Detect which cell encompasses the target text, then output its [x, y] center coordinate. 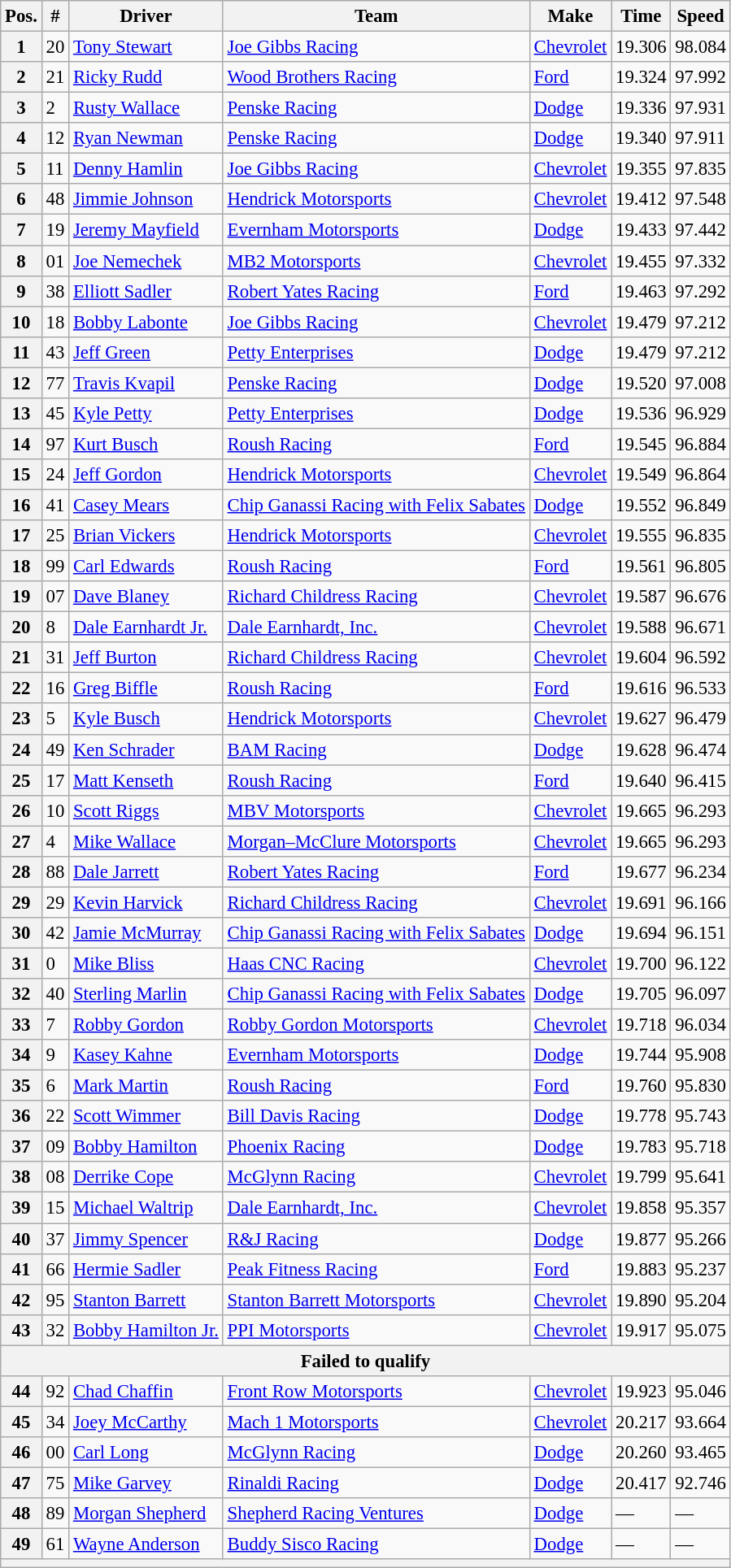
96.415 [701, 780]
61 [55, 1544]
Hermie Sadler [146, 1269]
Stanton Barrett Motorsports [376, 1300]
Make [570, 16]
Mike Bliss [146, 963]
19.718 [641, 1025]
19.552 [641, 505]
19.923 [641, 1392]
89 [55, 1514]
08 [55, 1178]
96.234 [701, 872]
Tony Stewart [146, 47]
00 [55, 1453]
Greg Biffle [146, 688]
Bobby Hamilton Jr. [146, 1330]
95.357 [701, 1208]
23 [21, 719]
Bill Davis Racing [376, 1116]
95.046 [701, 1392]
96.474 [701, 749]
19.799 [641, 1178]
96.864 [701, 475]
19.604 [641, 658]
97.008 [701, 383]
Mike Wallace [146, 841]
Joey McCarthy [146, 1422]
77 [55, 383]
19.433 [641, 230]
96.676 [701, 597]
Mach 1 Motorsports [376, 1422]
Jamie McMurray [146, 933]
Michael Waltrip [146, 1208]
PPI Motorsports [376, 1330]
36 [21, 1116]
95.204 [701, 1300]
92 [55, 1392]
Pos. [21, 16]
75 [55, 1483]
95.743 [701, 1116]
19.627 [641, 719]
96.533 [701, 688]
19.340 [641, 138]
Driver [146, 16]
R&J Racing [376, 1239]
MB2 Motorsports [376, 261]
95.237 [701, 1269]
92.746 [701, 1483]
19.616 [641, 688]
19.883 [641, 1269]
Travis Kvapil [146, 383]
Shepherd Racing Ventures [376, 1514]
19.463 [641, 291]
Chad Chaffin [146, 1392]
19.336 [641, 108]
19.588 [641, 628]
Morgan–McClure Motorsports [376, 841]
Carl Edwards [146, 567]
35 [21, 1086]
96.034 [701, 1025]
01 [55, 261]
Wayne Anderson [146, 1544]
Dave Blaney [146, 597]
Phoenix Racing [376, 1147]
Peak Fitness Racing [376, 1269]
Robby Gordon Motorsports [376, 1025]
Rusty Wallace [146, 108]
19.783 [641, 1147]
96.929 [701, 414]
98.084 [701, 47]
95.718 [701, 1147]
19.877 [641, 1239]
19.355 [641, 169]
97.442 [701, 230]
27 [21, 841]
Jeremy Mayfield [146, 230]
Denny Hamlin [146, 169]
Jeff Green [146, 352]
Elliott Sadler [146, 291]
19.917 [641, 1330]
Dale Earnhardt Jr. [146, 628]
Buddy Sisco Racing [376, 1544]
97.835 [701, 169]
19.890 [641, 1300]
Carl Long [146, 1453]
Haas CNC Racing [376, 963]
19.705 [641, 994]
19.691 [641, 902]
Morgan Shepherd [146, 1514]
93.664 [701, 1422]
Kyle Petty [146, 414]
95.908 [701, 1055]
Rinaldi Racing [376, 1483]
47 [21, 1483]
19.744 [641, 1055]
Kurt Busch [146, 444]
19.694 [641, 933]
20.417 [641, 1483]
Casey Mears [146, 505]
95.830 [701, 1086]
96.097 [701, 994]
Team [376, 16]
Matt Kenseth [146, 780]
Front Row Motorsports [376, 1392]
19.700 [641, 963]
Joe Nemechek [146, 261]
44 [21, 1392]
96.122 [701, 963]
19.549 [641, 475]
19.561 [641, 567]
Bobby Labonte [146, 322]
07 [55, 597]
Jeff Burton [146, 658]
19.324 [641, 77]
0 [55, 963]
19.640 [641, 780]
97.548 [701, 199]
Dale Jarrett [146, 872]
Jimmy Spencer [146, 1239]
Stanton Barrett [146, 1300]
19.555 [641, 536]
13 [21, 414]
96.805 [701, 567]
99 [55, 567]
09 [55, 1147]
3 [21, 108]
33 [21, 1025]
# [55, 16]
20.260 [641, 1453]
Scott Wimmer [146, 1116]
93.465 [701, 1453]
20.217 [641, 1422]
Bobby Hamilton [146, 1147]
97.332 [701, 261]
96.835 [701, 536]
Kevin Harvick [146, 902]
19.306 [641, 47]
Jeff Gordon [146, 475]
19.778 [641, 1116]
19.536 [641, 414]
14 [21, 444]
Scott Riggs [146, 810]
BAM Racing [376, 749]
97.911 [701, 138]
95.266 [701, 1239]
MBV Motorsports [376, 810]
Time [641, 16]
Brian Vickers [146, 536]
39 [21, 1208]
19.587 [641, 597]
96.479 [701, 719]
30 [21, 933]
1 [21, 47]
97.292 [701, 291]
Sterling Marlin [146, 994]
95.641 [701, 1178]
26 [21, 810]
19.628 [641, 749]
Failed to qualify [366, 1361]
19.545 [641, 444]
96.849 [701, 505]
88 [55, 872]
95.075 [701, 1330]
Kyle Busch [146, 719]
Mark Martin [146, 1086]
Robby Gordon [146, 1025]
95 [55, 1300]
66 [55, 1269]
Speed [701, 16]
96.592 [701, 658]
96.884 [701, 444]
46 [21, 1453]
97 [55, 444]
19.520 [641, 383]
97.931 [701, 108]
Derrike Cope [146, 1178]
Ken Schrader [146, 749]
96.671 [701, 628]
97.992 [701, 77]
Ricky Rudd [146, 77]
96.166 [701, 902]
Mike Garvey [146, 1483]
19.760 [641, 1086]
Jimmie Johnson [146, 199]
28 [21, 872]
Wood Brothers Racing [376, 77]
19.412 [641, 199]
96.151 [701, 933]
Kasey Kahne [146, 1055]
19.858 [641, 1208]
19.677 [641, 872]
Ryan Newman [146, 138]
19.455 [641, 261]
